Detect which cell encompasses the target text, then output its (X, Y) center coordinate. 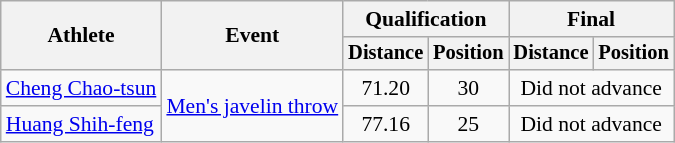
Cheng Chao-tsun (82, 88)
71.20 (386, 88)
Men's javelin throw (252, 106)
25 (468, 124)
Qualification (426, 19)
Final (590, 19)
Huang Shih-feng (82, 124)
30 (468, 88)
77.16 (386, 124)
Athlete (82, 36)
Event (252, 36)
